Identify which cell holds the provided text, then report its (x, y) central coordinate. 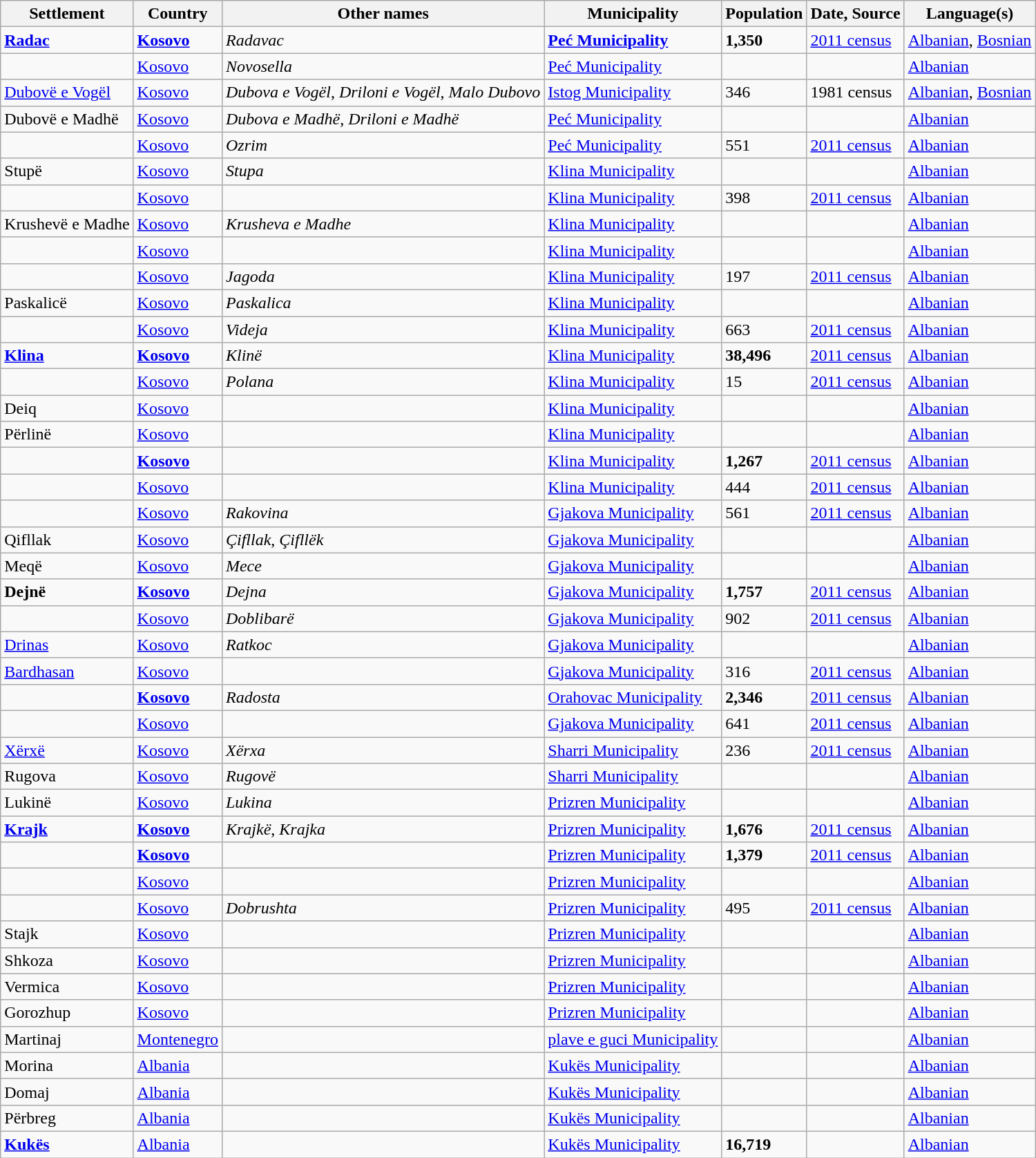
Bardhasan (67, 671)
Rugova (67, 777)
316 (764, 671)
Polana (383, 382)
Gorozhup (67, 1013)
Klina (67, 356)
Stajk (67, 934)
Videja (383, 330)
2,346 (764, 697)
Dubovë e Madhë (67, 119)
Radosta (383, 697)
16,719 (764, 1144)
Stupa (383, 171)
Doblibarë (383, 618)
Qifllak (67, 540)
Krusheva e Madhe (383, 224)
15 (764, 382)
Orahovac Municipality (633, 697)
495 (764, 908)
Shkoza (67, 960)
plave e guci Municipality (633, 1039)
236 (764, 750)
Morina (67, 1065)
551 (764, 145)
Dubova e Madhë, Driloni e Madhë (383, 119)
Language(s) (970, 14)
1,379 (764, 855)
641 (764, 723)
38,496 (764, 356)
398 (764, 198)
Montenegro (178, 1039)
Kukës (67, 1144)
902 (764, 618)
Paskalica (383, 303)
Dejna (383, 592)
346 (764, 93)
Rakovina (383, 513)
Paskalicë (67, 303)
Radavac (383, 40)
Xërxë (67, 750)
Ratkoc (383, 645)
Dejnë (67, 592)
Ozrim (383, 145)
663 (764, 330)
Përbreg (67, 1118)
Population (764, 14)
Rugovë (383, 777)
Klinë (383, 356)
Xërxa (383, 750)
Istog Municipality (633, 93)
Krushevë e Madhe (67, 224)
Country (178, 14)
1,757 (764, 592)
1,676 (764, 829)
Dobrushta (383, 908)
1981 census (855, 93)
Krajk (67, 829)
Martinaj (67, 1039)
Dubovë e Vogël (67, 93)
Other names (383, 14)
1,267 (764, 461)
Domaj (67, 1092)
Settlement (67, 14)
561 (764, 513)
Radac (67, 40)
Stupë (67, 171)
1,350 (764, 40)
Drinas (67, 645)
Novosella (383, 66)
Përlinë (67, 435)
Meqë (67, 566)
Municipality (633, 14)
197 (764, 276)
Jagoda (383, 276)
Date, Source (855, 14)
Lukina (383, 803)
Mece (383, 566)
Vermica (67, 987)
Lukinë (67, 803)
444 (764, 487)
Deiq (67, 408)
Krajkë, Krajka (383, 829)
Dubova e Vogël, Driloni e Vogël, Malo Dubovo (383, 93)
Çifllak, Çifllëk (383, 540)
